Provide the (x, y) coordinate of the cell's center where the given text is located.  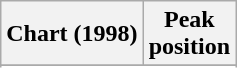
Chart (1998) (72, 34)
Peakposition (189, 34)
